Return [X, Y] of the center of cell containing provided text 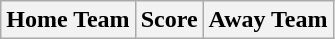
Home Team [68, 20]
Score [169, 20]
Away Team [268, 20]
